Locate the cell with the specified text and output its (X, Y) center coordinate. 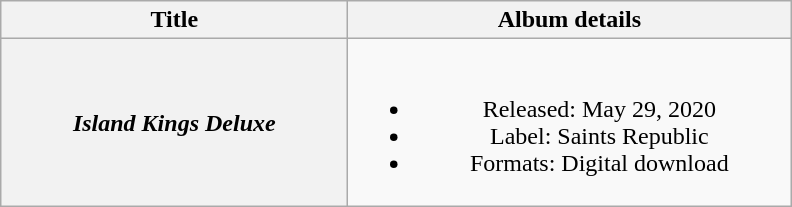
Album details (570, 20)
Island Kings Deluxe (174, 122)
Released: May 29, 2020Label: Saints RepublicFormats: Digital download (570, 122)
Title (174, 20)
